Extract the (x, y) coordinate from the center of the cell holding the provided text.  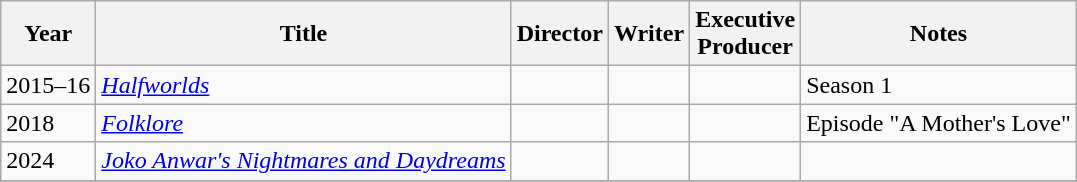
Title (304, 34)
ExecutiveProducer (746, 34)
Joko Anwar's Nightmares and Daydreams (304, 161)
Year (48, 34)
Season 1 (939, 85)
Episode "A Mother's Love" (939, 123)
2024 (48, 161)
Halfworlds (304, 85)
Folklore (304, 123)
2015–16 (48, 85)
2018 (48, 123)
Writer (648, 34)
Director (560, 34)
Notes (939, 34)
